Detect which cell encompasses the target text, then output its (X, Y) center coordinate. 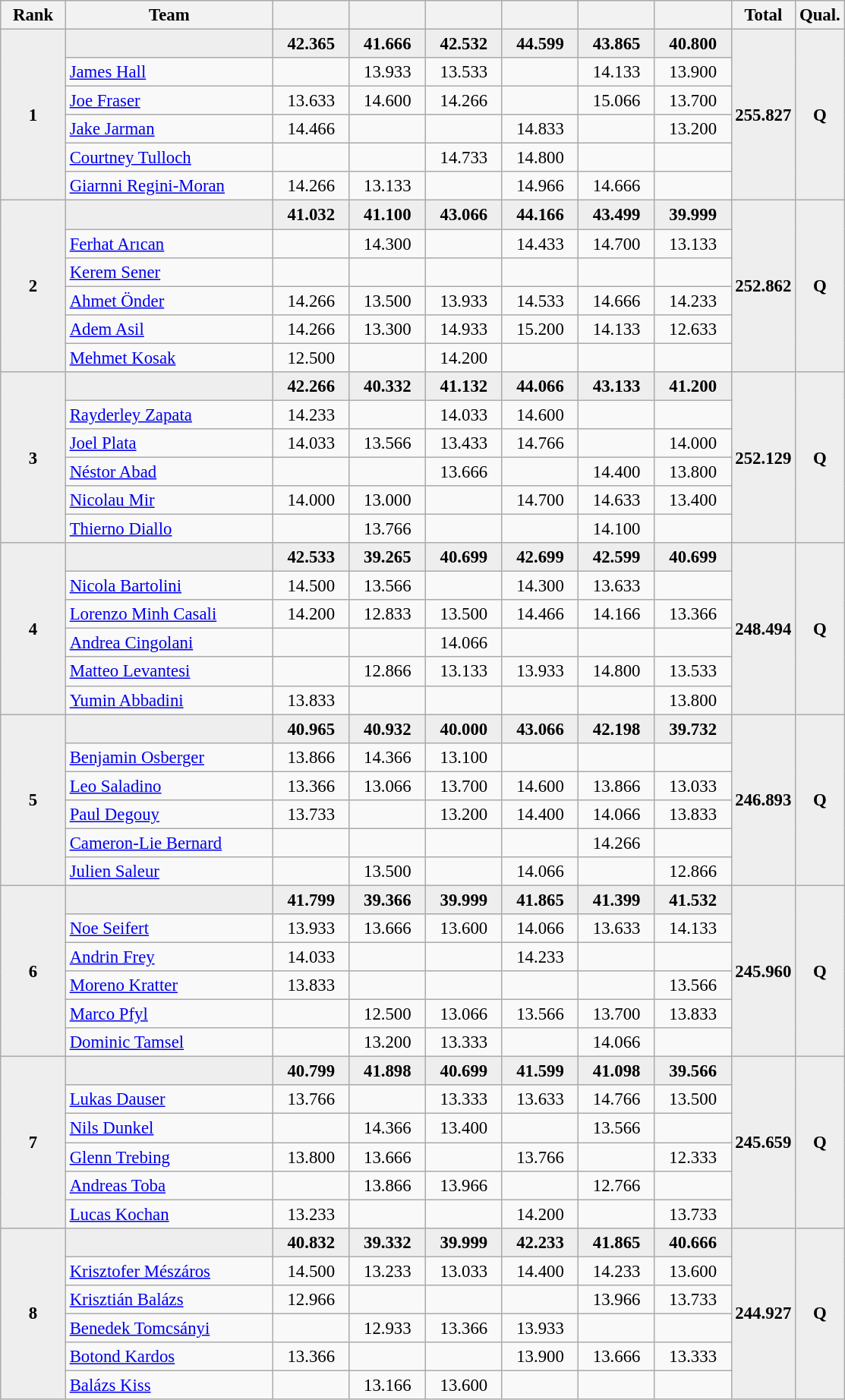
252.862 (764, 286)
41.666 (387, 44)
41.098 (616, 1071)
Ahmet Önder (169, 301)
Balázs Kiss (169, 1385)
Total (764, 15)
Andrin Frey (169, 957)
Joel Plata (169, 443)
Lorenzo Minh Casali (169, 614)
Ferhat Arıcan (169, 244)
43.865 (616, 44)
42.532 (465, 44)
39.366 (387, 900)
41.100 (387, 215)
Lucas Kochan (169, 1214)
3 (33, 458)
40.332 (387, 386)
12.933 (387, 1328)
42.198 (616, 729)
Qual. (820, 15)
41.898 (387, 1071)
Joe Fraser (169, 101)
Adem Asil (169, 329)
Yumin Abbadini (169, 700)
41.599 (541, 1071)
Nils Dunkel (169, 1128)
14.833 (541, 129)
44.166 (541, 215)
Team (169, 15)
41.799 (311, 900)
41.032 (311, 215)
8 (33, 1313)
246.893 (764, 800)
12.833 (387, 614)
248.494 (764, 629)
43.499 (616, 215)
12.333 (692, 1157)
39.566 (692, 1071)
245.960 (764, 971)
15.066 (616, 101)
14.533 (541, 301)
39.265 (387, 557)
245.659 (764, 1143)
40.800 (692, 44)
Lukas Dauser (169, 1100)
42.266 (311, 386)
Courtney Tulloch (169, 158)
Andreas Toba (169, 1185)
Dominic Tamsel (169, 1042)
Nicolau Mir (169, 500)
6 (33, 971)
41.200 (692, 386)
40.000 (465, 729)
Benedek Tomcsányi (169, 1328)
Giarnni Regini-Moran (169, 186)
Botond Kardos (169, 1357)
1 (33, 115)
4 (33, 629)
7 (33, 1143)
Krisztián Balázs (169, 1300)
252.129 (764, 458)
Mehmet Kosak (169, 358)
42.599 (616, 557)
Glenn Trebing (169, 1157)
40.965 (311, 729)
Marco Pfyl (169, 1014)
Cameron-Lie Bernard (169, 843)
Moreno Kratter (169, 985)
Julien Saleur (169, 872)
44.599 (541, 44)
42.365 (311, 44)
Néstor Abad (169, 471)
Nicola Bartolini (169, 586)
40.932 (387, 729)
13.300 (387, 329)
Jake Jarman (169, 129)
13.000 (387, 500)
42.699 (541, 557)
41.532 (692, 900)
Thierno Diallo (169, 529)
40.799 (311, 1071)
James Hall (169, 72)
Paul Degouy (169, 815)
244.927 (764, 1313)
Noe Seifert (169, 929)
12.633 (692, 329)
14.933 (465, 329)
42.533 (311, 557)
Matteo Levantesi (169, 672)
2 (33, 286)
Rayderley Zapata (169, 415)
Krisztofer Mészáros (169, 1271)
Andrea Cingolani (169, 643)
14.166 (616, 614)
43.133 (616, 386)
15.200 (541, 329)
Rank (33, 15)
12.766 (616, 1185)
12.966 (311, 1300)
Leo Saladino (169, 786)
42.233 (541, 1242)
41.132 (465, 386)
14.433 (541, 244)
40.832 (311, 1242)
13.433 (465, 443)
5 (33, 800)
14.633 (616, 500)
40.666 (692, 1242)
39.332 (387, 1242)
39.732 (692, 729)
13.100 (465, 757)
13.166 (387, 1385)
14.100 (616, 529)
14.733 (465, 158)
Kerem Sener (169, 272)
41.399 (616, 900)
44.066 (541, 386)
Benjamin Osberger (169, 757)
14.966 (541, 186)
255.827 (764, 115)
